Find where the given text appears and provide that cell's center as [X, Y] coordinate. 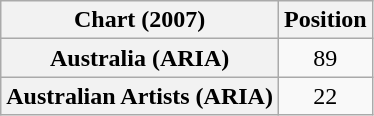
22 [325, 96]
Australia (ARIA) [140, 58]
Position [325, 20]
Australian Artists (ARIA) [140, 96]
89 [325, 58]
Chart (2007) [140, 20]
